Search for the cell housing the specified text and yield its [x, y] center coordinate. 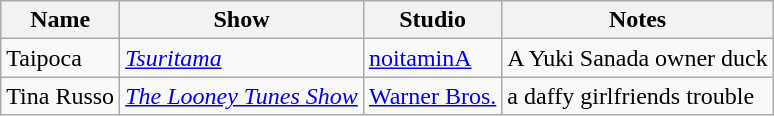
Warner Bros. [432, 96]
a daffy girlfriends trouble [638, 96]
Name [60, 20]
Studio [432, 20]
Tina Russo [60, 96]
Notes [638, 20]
noitaminA [432, 58]
A Yuki Sanada owner duck [638, 58]
Taipoca [60, 58]
Tsuritama [242, 58]
The Looney Tunes Show [242, 96]
Show [242, 20]
